Extract the [X, Y] coordinate from the center of the cell holding the provided text.  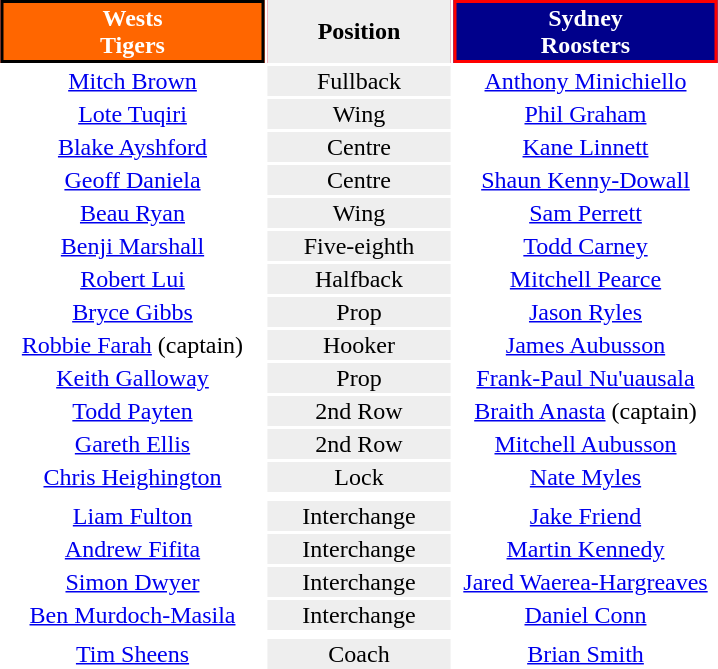
Sam Perrett [586, 213]
Jake Friend [586, 516]
Fullback [360, 81]
Coach [360, 654]
WestsTigers [132, 32]
Lote Tuqiri [132, 114]
Ben Murdoch-Masila [132, 615]
Tim Sheens [132, 654]
Liam Fulton [132, 516]
Jason Ryles [586, 312]
Bryce Gibbs [132, 312]
SydneyRoosters [586, 32]
Keith Galloway [132, 378]
James Aubusson [586, 345]
Beau Ryan [132, 213]
Todd Payten [132, 411]
Chris Heighington [132, 477]
Daniel Conn [586, 615]
Brian Smith [586, 654]
Robert Lui [132, 279]
Nate Myles [586, 477]
Position [360, 32]
Geoff Daniela [132, 180]
Lock [360, 477]
Blake Ayshford [132, 147]
Anthony Minichiello [586, 81]
Benji Marshall [132, 246]
Mitchell Pearce [586, 279]
Andrew Fifita [132, 549]
Phil Graham [586, 114]
Gareth Ellis [132, 444]
Robbie Farah (captain) [132, 345]
Simon Dwyer [132, 582]
Mitch Brown [132, 81]
Five-eighth [360, 246]
Braith Anasta (captain) [586, 411]
Shaun Kenny-Dowall [586, 180]
Martin Kennedy [586, 549]
Kane Linnett [586, 147]
Jared Waerea-Hargreaves [586, 582]
Mitchell Aubusson [586, 444]
Frank-Paul Nu'uausala [586, 378]
Todd Carney [586, 246]
Halfback [360, 279]
Hooker [360, 345]
